Scan for the cell matching the given text and deliver its (x, y) coordinate at center. 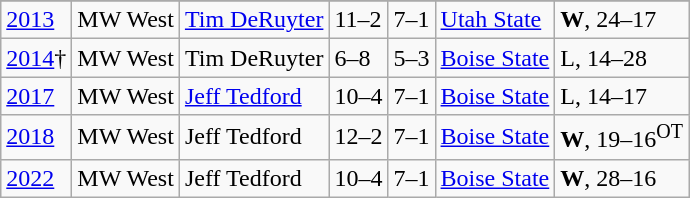
L, 14–17 (622, 96)
Utah State (495, 20)
W, 28–16 (622, 178)
12–2 (358, 138)
2013 (36, 20)
6–8 (358, 58)
11–2 (358, 20)
2018 (36, 138)
5–3 (412, 58)
2022 (36, 178)
W, 24–17 (622, 20)
2014† (36, 58)
2017 (36, 96)
L, 14–28 (622, 58)
W, 19–16OT (622, 138)
